Detect which cell encompasses the target text, then output its [X, Y] center coordinate. 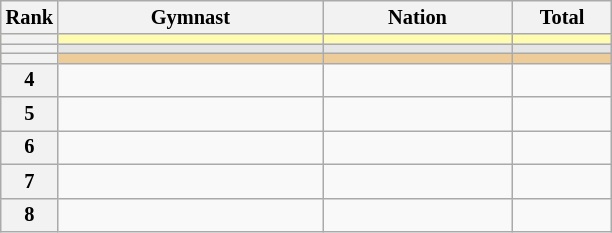
5 [30, 114]
4 [30, 80]
8 [30, 215]
Rank [30, 17]
Nation [418, 17]
6 [30, 147]
Total [562, 17]
7 [30, 181]
Gymnast [190, 17]
